Locate the cell with the specified text and output its [x, y] center coordinate. 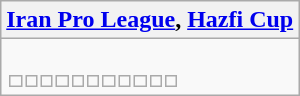
Iran Pro League, Hazfi Cup [150, 20]
